From the cell containing the given text, extract its center point as [x, y] coordinate. 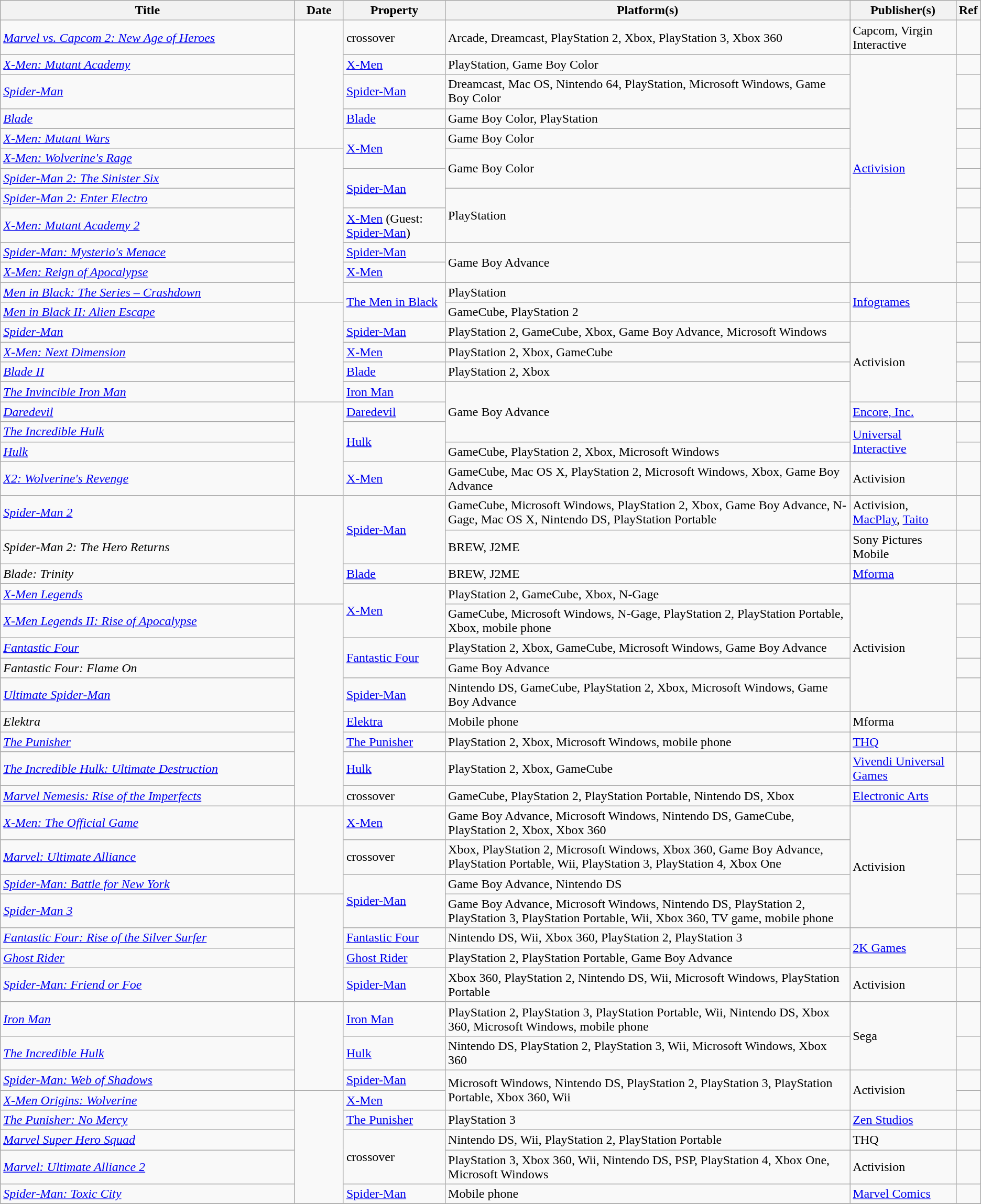
Xbox 360, PlayStation 2, Nintendo DS, Wii, Microsoft Windows, PlayStation Portable [648, 985]
Game Boy Advance, Microsoft Windows, Nintendo DS, PlayStation 2, PlayStation 3, PlayStation Portable, Wii, Xbox 360, TV game, mobile phone [648, 911]
Microsoft Windows, Nintendo DS, PlayStation 2, PlayStation 3, PlayStation Portable, Xbox 360, Wii [648, 1090]
Ultimate Spider-Man [148, 695]
Game Boy Advance, Nintendo DS [648, 884]
PlayStation 3 [648, 1120]
Fantastic Four: Flame On [148, 668]
Marvel vs. Capcom 2: New Age of Heroes [148, 38]
PlayStation 2, PlayStation Portable, Game Boy Advance [648, 958]
Capcom, Virgin Interactive [903, 38]
Universal Interactive [903, 442]
X-Men: Mutant Academy 2 [148, 225]
GameCube, PlayStation 2 [648, 312]
X2: Wolverine's Revenge [148, 479]
X-Men Legends [148, 594]
X-Men: Mutant Academy [148, 64]
Spider-Man 3 [148, 911]
GameCube, Microsoft Windows, N-Gage, PlayStation 2, PlayStation Portable, Xbox, mobile phone [648, 620]
Electronic Arts [903, 796]
X-Men: Mutant Wars [148, 138]
X-Men Legends II: Rise of Apocalypse [148, 620]
2K Games [903, 948]
Ref [968, 10]
Nintendo DS, Wii, Xbox 360, PlayStation 2, PlayStation 3 [648, 938]
Spider-Man: Toxic City [148, 1194]
Sega [903, 1036]
PlayStation, Game Boy Color [648, 64]
Sony Pictures Mobile [903, 547]
Blade II [148, 372]
PlayStation 2, Xbox [648, 372]
X-Men: Wolverine's Rage [148, 158]
Spider-Man 2: The Sinister Six [148, 178]
Spider-Man 2: Enter Electro [148, 198]
Game Boy Color, PlayStation [648, 118]
The Incredible Hulk: Ultimate Destruction [148, 769]
PlayStation 2, PlayStation 3, PlayStation Portable, Wii, Nintendo DS, Xbox 360, Microsoft Windows, mobile phone [648, 1019]
Publisher(s) [903, 10]
GameCube, PlayStation 2, Xbox, Microsoft Windows [648, 452]
Spider-Man: Mysterio's Menace [148, 252]
GameCube, PlayStation 2, PlayStation Portable, Nintendo DS, Xbox [648, 796]
Nintendo DS, Wii, PlayStation 2, PlayStation Portable [648, 1140]
The Men in Black [394, 302]
X-Men: Reign of Apocalypse [148, 272]
Men in Black II: Alien Escape [148, 312]
PlayStation 2, Xbox, Microsoft Windows, mobile phone [648, 742]
Nintendo DS, PlayStation 2, PlayStation 3, Wii, Microsoft Windows, Xbox 360 [648, 1053]
The Invincible Iron Man [148, 392]
Game Boy Advance, Microsoft Windows, Nintendo DS, GameCube, PlayStation 2, Xbox, Xbox 360 [648, 823]
Activision, MacPlay, Taito [903, 512]
The Punisher: No Mercy [148, 1120]
Date [319, 10]
PlayStation 2, Xbox, GameCube, Microsoft Windows, Game Boy Advance [648, 648]
PlayStation 3, Xbox 360, Wii, Nintendo DS, PSP, PlayStation 4, Xbox One, Microsoft Windows [648, 1167]
Marvel Nemesis: Rise of the Imperfects [148, 796]
Marvel: Ultimate Alliance 2 [148, 1167]
Spider-Man 2 [148, 512]
GameCube, Mac OS X, PlayStation 2, Microsoft Windows, Xbox, Game Boy Advance [648, 479]
Property [394, 10]
Vivendi Universal Games [903, 769]
Platform(s) [648, 10]
X-Men Origins: Wolverine [148, 1100]
PlayStation 2, GameCube, Xbox, N-Gage [648, 594]
Men in Black: The Series – Crashdown [148, 292]
Encore, Inc. [903, 412]
GameCube, Microsoft Windows, PlayStation 2, Xbox, Game Boy Advance, N-Gage, Mac OS X, Nintendo DS, PlayStation Portable [648, 512]
Xbox, PlayStation 2, Microsoft Windows, Xbox 360, Game Boy Advance, PlayStation Portable, Wii, PlayStation 3, PlayStation 4, Xbox One [648, 857]
Dreamcast, Mac OS, Nintendo 64, PlayStation, Microsoft Windows, Game Boy Color [648, 91]
X-Men: Next Dimension [148, 352]
Marvel Comics [903, 1194]
PlayStation 2, GameCube, Xbox, Game Boy Advance, Microsoft Windows [648, 332]
Title [148, 10]
Spider-Man: Friend or Foe [148, 985]
Marvel: Ultimate Alliance [148, 857]
Spider-Man: Web of Shadows [148, 1080]
Marvel Super Hero Squad [148, 1140]
Fantastic Four: Rise of the Silver Surfer [148, 938]
Spider-Man 2: The Hero Returns [148, 547]
Blade: Trinity [148, 574]
Arcade, Dreamcast, PlayStation 2, Xbox, PlayStation 3, Xbox 360 [648, 38]
Nintendo DS, GameCube, PlayStation 2, Xbox, Microsoft Windows, Game Boy Advance [648, 695]
X-Men (Guest: Spider-Man) [394, 225]
Infogrames [903, 302]
Zen Studios [903, 1120]
Spider-Man: Battle for New York [148, 884]
X-Men: The Official Game [148, 823]
